Pinpoint the cell where the given text exists, returning its [x, y] midpoint coordinate. 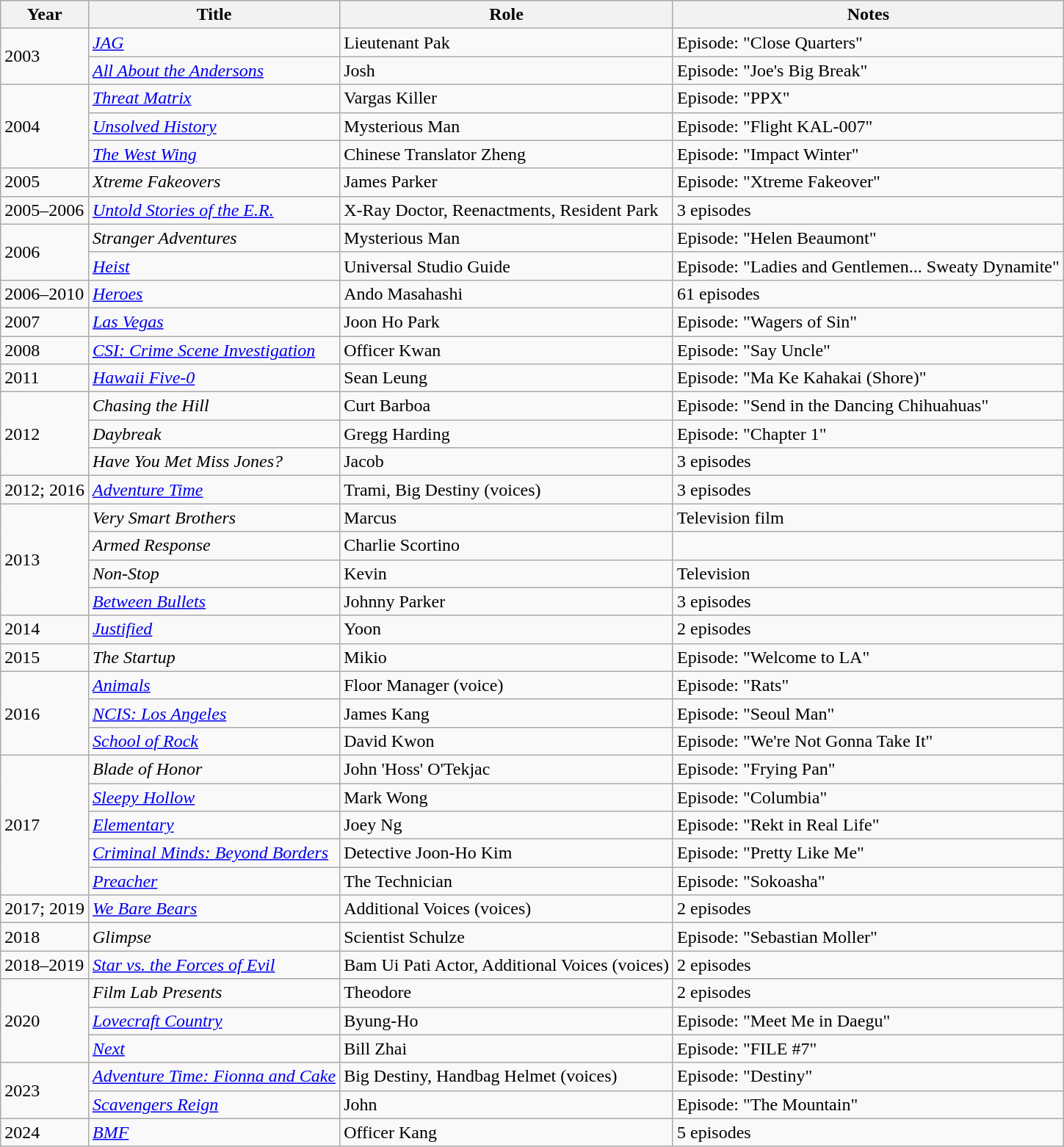
Untold Stories of the E.R. [214, 210]
BMF [214, 1132]
Scavengers Reign [214, 1104]
Armed Response [214, 546]
Episode: "FILE #7" [868, 1049]
Ando Masahashi [507, 294]
Big Destiny, Handbag Helmet (voices) [507, 1077]
5 episodes [868, 1132]
Episode: "Close Quarters" [868, 43]
2006 [45, 252]
Johnny Parker [507, 601]
Las Vegas [214, 322]
2012; 2016 [45, 490]
Additional Voices (voices) [507, 909]
Episode: "Xtreme Fakeover" [868, 182]
2017 [45, 825]
Glimpse [214, 937]
The Startup [214, 657]
Josh [507, 70]
Episode: "Frying Pan" [868, 769]
Episode: "Seoul Man" [868, 713]
The West Wing [214, 154]
Threat Matrix [214, 98]
John [507, 1104]
2018 [45, 937]
Episode: "Joe's Big Break" [868, 70]
Title [214, 15]
2006–2010 [45, 294]
Episode: "Meet Me in Daegu" [868, 1021]
Byung-Ho [507, 1021]
Animals [214, 685]
Episode: "We're Not Gonna Take It" [868, 741]
Role [507, 15]
X-Ray Doctor, Reenactments, Resident Park [507, 210]
Episode: "Say Uncle" [868, 350]
Vargas Killer [507, 98]
Chinese Translator Zheng [507, 154]
Adventure Time [214, 490]
Episode: "Rats" [868, 685]
Sean Leung [507, 378]
Chasing the Hill [214, 406]
Episode: "Ma Ke Kahakai (Shore)" [868, 378]
John 'Hoss' O'Tekjac [507, 769]
Daybreak [214, 434]
CSI: Crime Scene Investigation [214, 350]
Heroes [214, 294]
2023 [45, 1090]
Television film [868, 518]
Officer Kang [507, 1132]
Gregg Harding [507, 434]
Preacher [214, 881]
Kevin [507, 573]
Have You Met Miss Jones? [214, 462]
Curt Barboa [507, 406]
Yoon [507, 629]
Episode: "Rekt in Real Life" [868, 825]
2003 [45, 57]
Film Lab Presents [214, 993]
Next [214, 1049]
Episode: "The Mountain" [868, 1104]
2007 [45, 322]
NCIS: Los Angeles [214, 713]
David Kwon [507, 741]
Stranger Adventures [214, 238]
Non-Stop [214, 573]
2020 [45, 1021]
Hawaii Five-0 [214, 378]
Episode: "Helen Beaumont" [868, 238]
All About the Andersons [214, 70]
Lieutenant Pak [507, 43]
Episode: "Ladies and Gentlemen... Sweaty Dynamite" [868, 266]
2017; 2019 [45, 909]
Xtreme Fakeovers [214, 182]
2005 [45, 182]
Bam Ui Pati Actor, Additional Voices (voices) [507, 965]
Unsolved History [214, 126]
The Technician [507, 881]
Elementary [214, 825]
Mark Wong [507, 797]
Trami, Big Destiny (voices) [507, 490]
Episode: "Impact Winter" [868, 154]
Episode: "Send in the Dancing Chihuahuas" [868, 406]
Marcus [507, 518]
2005–2006 [45, 210]
2018–2019 [45, 965]
Theodore [507, 993]
Episode: "Wagers of Sin" [868, 322]
Mikio [507, 657]
Episode: "PPX" [868, 98]
Episode: "Chapter 1" [868, 434]
Floor Manager (voice) [507, 685]
Jacob [507, 462]
2015 [45, 657]
Star vs. the Forces of Evil [214, 965]
2008 [45, 350]
Episode: "Welcome to LA" [868, 657]
Justified [214, 629]
Television [868, 573]
Episode: "Destiny" [868, 1077]
2024 [45, 1132]
Notes [868, 15]
2014 [45, 629]
Scientist Schulze [507, 937]
Detective Joon-Ho Kim [507, 853]
2016 [45, 713]
Episode: "Columbia" [868, 797]
Universal Studio Guide [507, 266]
2004 [45, 126]
Episode: "Sokoasha" [868, 881]
2011 [45, 378]
James Parker [507, 182]
Between Bullets [214, 601]
Bill Zhai [507, 1049]
Adventure Time: Fionna and Cake [214, 1077]
Joon Ho Park [507, 322]
2012 [45, 434]
Lovecraft Country [214, 1021]
Blade of Honor [214, 769]
JAG [214, 43]
Sleepy Hollow [214, 797]
Episode: "Sebastian Moller" [868, 937]
James Kang [507, 713]
Episode: "Pretty Like Me" [868, 853]
Joey Ng [507, 825]
Charlie Scortino [507, 546]
Episode: "Flight KAL-007" [868, 126]
61 episodes [868, 294]
Officer Kwan [507, 350]
Year [45, 15]
We Bare Bears [214, 909]
Heist [214, 266]
Very Smart Brothers [214, 518]
2013 [45, 560]
Criminal Minds: Beyond Borders [214, 853]
School of Rock [214, 741]
